Find where the given text appears and provide that cell's center as [x, y] coordinate. 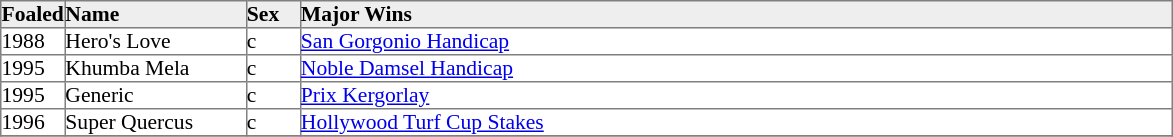
Foaled [33, 14]
Sex [273, 14]
Prix Kergorlay [736, 96]
Hero's Love [156, 42]
Khumba Mela [156, 68]
Noble Damsel Handicap [736, 68]
1988 [33, 42]
Name [156, 14]
1996 [33, 122]
Generic [156, 96]
Major Wins [736, 14]
Super Quercus [156, 122]
San Gorgonio Handicap [736, 42]
Hollywood Turf Cup Stakes [736, 122]
